Extract the [x, y] coordinate from the center of the cell holding the provided text.  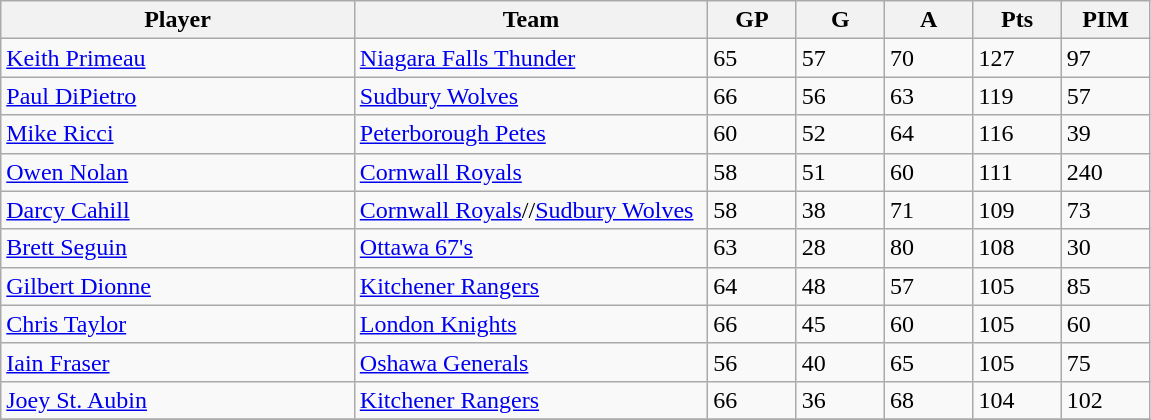
75 [1105, 362]
102 [1105, 400]
109 [1017, 210]
Mike Ricci [178, 134]
Player [178, 20]
104 [1017, 400]
70 [929, 58]
48 [840, 286]
40 [840, 362]
Cornwall Royals//Sudbury Wolves [531, 210]
39 [1105, 134]
80 [929, 248]
45 [840, 324]
Peterborough Petes [531, 134]
Chris Taylor [178, 324]
97 [1105, 58]
Oshawa Generals [531, 362]
Darcy Cahill [178, 210]
108 [1017, 248]
Team [531, 20]
Keith Primeau [178, 58]
85 [1105, 286]
Ottawa 67's [531, 248]
111 [1017, 172]
28 [840, 248]
A [929, 20]
52 [840, 134]
Sudbury Wolves [531, 96]
68 [929, 400]
116 [1017, 134]
30 [1105, 248]
73 [1105, 210]
London Knights [531, 324]
Cornwall Royals [531, 172]
71 [929, 210]
Owen Nolan [178, 172]
Paul DiPietro [178, 96]
Pts [1017, 20]
Gilbert Dionne [178, 286]
G [840, 20]
Brett Seguin [178, 248]
51 [840, 172]
38 [840, 210]
Joey St. Aubin [178, 400]
GP [752, 20]
127 [1017, 58]
PIM [1105, 20]
240 [1105, 172]
119 [1017, 96]
Niagara Falls Thunder [531, 58]
Iain Fraser [178, 362]
36 [840, 400]
